Identify which cell holds the provided text, then report its (x, y) central coordinate. 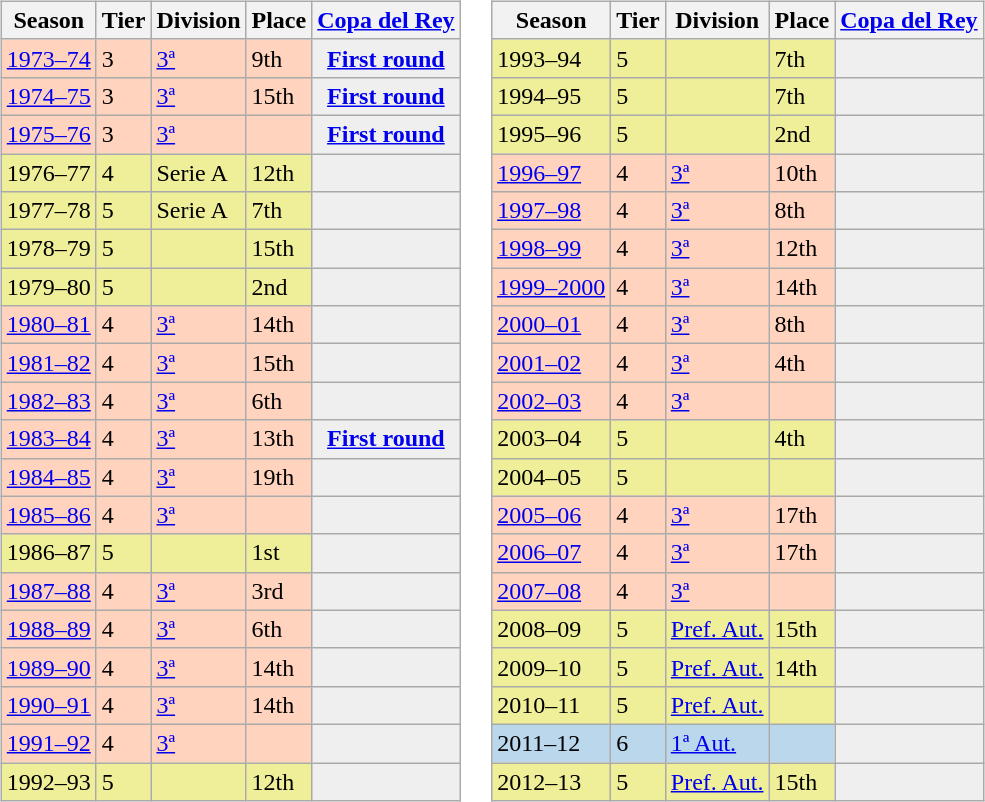
1990–91 (48, 705)
2009–10 (552, 667)
1992–93 (48, 781)
1980–81 (48, 325)
2002–03 (552, 401)
2007–08 (552, 591)
1997–98 (552, 211)
3rd (279, 591)
1991–92 (48, 743)
1985–86 (48, 515)
2010–11 (552, 705)
1984–85 (48, 477)
1999–2000 (552, 287)
2001–02 (552, 363)
1987–88 (48, 591)
2005–06 (552, 515)
1976–77 (48, 173)
1979–80 (48, 287)
1996–97 (552, 173)
19th (279, 477)
2011–12 (552, 743)
2012–13 (552, 781)
1995–96 (552, 134)
1993–94 (552, 58)
1982–83 (48, 401)
2006–07 (552, 553)
2004–05 (552, 477)
1989–90 (48, 667)
2003–04 (552, 439)
1983–84 (48, 439)
1978–79 (48, 249)
10th (802, 173)
1986–87 (48, 553)
1994–95 (552, 96)
1973–74 (48, 58)
1974–75 (48, 96)
1988–89 (48, 629)
1981–82 (48, 363)
1975–76 (48, 134)
13th (279, 439)
2008–09 (552, 629)
1ª Aut. (717, 743)
6 (638, 743)
9th (279, 58)
1st (279, 553)
1998–99 (552, 249)
2000–01 (552, 325)
1977–78 (48, 211)
